Pinpoint the cell where the given text exists, returning its (X, Y) midpoint coordinate. 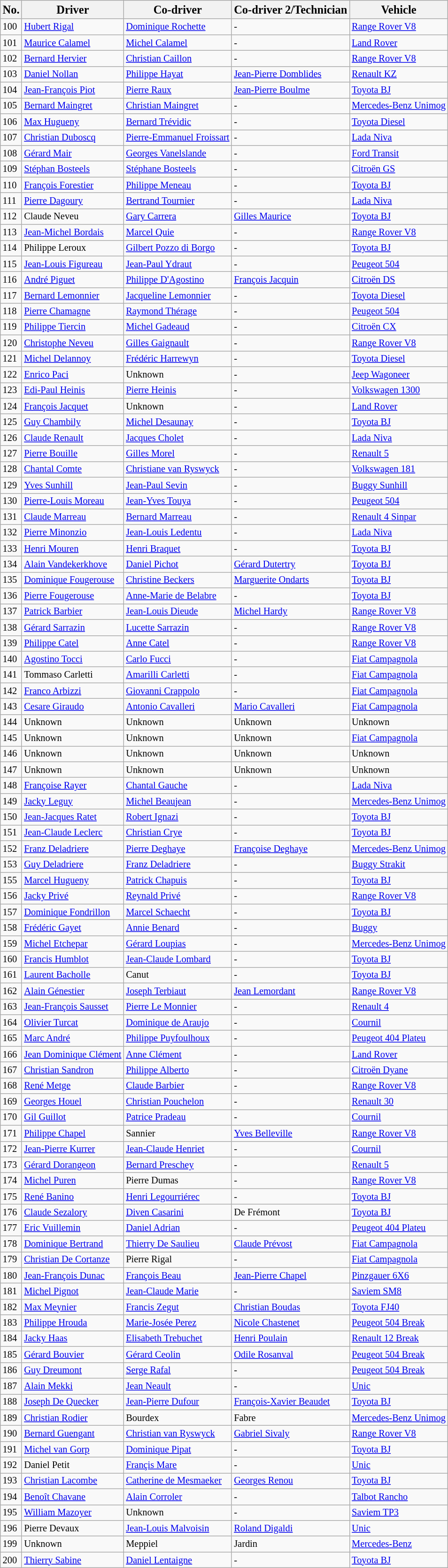
Volkswagen 181 (399, 469)
102 (11, 58)
François-Xavier Beaudet (290, 1402)
173 (11, 1165)
Daniel Adrian (178, 1228)
106 (11, 122)
153 (11, 865)
Bourdex (178, 1418)
Nicole Chastenet (290, 1323)
Patrice Pradeau (178, 1117)
195 (11, 1513)
Frédéric Gayet (72, 927)
Dominique Fondrillon (72, 912)
183 (11, 1323)
Stéphane Bosteels (178, 169)
100 (11, 27)
Gilles Maurice (290, 216)
112 (11, 216)
Marcel Schaecht (178, 912)
Dominique Pipat (178, 1449)
Daniel Petit (72, 1465)
Michel Desaunay (178, 422)
Jean Lemordant (290, 991)
Bernard Marreau (178, 517)
Christian Caillon (178, 58)
Michel Puren (72, 1181)
Dominique Rochette (178, 27)
134 (11, 564)
178 (11, 1244)
Henri Legourriérec (178, 1197)
Toyota FJ40 (399, 1307)
160 (11, 959)
Pierre Rigal (178, 1259)
Christian Sandron (72, 1070)
Jean-Claude Lombard (178, 959)
Jean-Paul Ydraut (178, 264)
Jean-Louis Ledentu (178, 533)
Christine Beckers (178, 580)
135 (11, 580)
Georges Houel (72, 1102)
Yves Sunhill (72, 485)
Driver (72, 9)
Buggy Strakit (399, 865)
Pierre-Louis Moreau (72, 501)
Michel Calamel (178, 43)
Jacky Haas (72, 1338)
127 (11, 454)
Philippe Puyfoulhoux (178, 1038)
Pierre Fougerouse (72, 596)
Saviem SM8 (399, 1291)
138 (11, 627)
Jean-Claude Leclerc (72, 833)
Pierre Raux (178, 90)
161 (11, 975)
Christian Duboscq (72, 138)
Henri Mouren (72, 548)
Alain Vandekerkhove (72, 564)
Gilles Gaignault (178, 343)
Jean-Pierre Chapel (290, 1275)
Amarilli Carletti (178, 675)
Pierre Dumas (178, 1181)
Claude Neveu (72, 216)
172 (11, 1149)
De Frémont (290, 1212)
Gabriel Sivaly (290, 1433)
Jean Dominique Clément (72, 1054)
Jean-Claude Marie (178, 1291)
Dominique Bertrand (72, 1244)
Gérard Bouvier (72, 1354)
Chantal Gauche (178, 786)
Buggy Sunhill (399, 485)
Pierre Dagoury (72, 201)
147 (11, 770)
115 (11, 264)
Jean-François Sausset (72, 1007)
Raymond Thérage (178, 311)
Philippe Hrouda (72, 1323)
Edi-Paul Heinis (72, 390)
Renault 4 (399, 1007)
Agostino Tocci (72, 659)
108 (11, 153)
130 (11, 501)
182 (11, 1307)
Renault 4 Sinpar (399, 517)
Patrick Chapuis (178, 880)
186 (11, 1370)
Renault KZ (399, 74)
Carlo Fucci (178, 659)
Gary Carrera (178, 216)
179 (11, 1259)
148 (11, 786)
131 (11, 517)
164 (11, 1022)
116 (11, 279)
Christian De Cortanze (72, 1259)
143 (11, 706)
Jean-Pierre Domblides (290, 74)
Claude Renault (72, 438)
Françis Mare (178, 1465)
Bernard Lemonnier (72, 295)
Vehicle (399, 9)
Franco Arbizzi (72, 691)
Bertrand Tournier (178, 201)
141 (11, 675)
187 (11, 1386)
110 (11, 185)
176 (11, 1212)
189 (11, 1418)
Gil Guillot (72, 1117)
Pierre Le Monnier (178, 1007)
No. (11, 9)
Jean-Claude Henriet (178, 1149)
Pierre-Emmanuel Froissart (178, 138)
Roland Digaldi (290, 1528)
Francis Humblot (72, 959)
101 (11, 43)
174 (11, 1181)
François Jacquet (72, 406)
129 (11, 485)
Jean-Pierre Dufour (178, 1402)
Talbot Rancho (399, 1497)
Tommaso Carletti (72, 675)
105 (11, 106)
191 (11, 1449)
162 (11, 991)
Cesare Giraudo (72, 706)
133 (11, 548)
169 (11, 1102)
145 (11, 738)
Philippe D'Agostino (178, 279)
Catherine de Mesmaeker (178, 1481)
Christian Crye (178, 833)
Jacky Leguy (72, 801)
Daniel Lentaigne (178, 1560)
Alain Mekki (72, 1386)
Pierre Chamagne (72, 311)
Guy Deladriere (72, 865)
Marc André (72, 1038)
Serge Rafal (178, 1370)
Enrico Paci (72, 374)
Bernard Guengant (72, 1433)
Jacqueline Lemonnier (178, 295)
Bernard Maingret (72, 106)
Jean-Jacques Ratet (72, 817)
118 (11, 311)
159 (11, 943)
Pierre Deghaye (178, 849)
199 (11, 1544)
Georges Renou (290, 1481)
Max Meynier (72, 1307)
Jean-François Dunac (72, 1275)
Gérard Mair (72, 153)
Henri Poulain (290, 1338)
Saviem TP3 (399, 1513)
139 (11, 643)
Christian Lacombe (72, 1481)
120 (11, 343)
194 (11, 1497)
Philippe Tiercin (72, 327)
Thierry Sabine (72, 1560)
Pierre Heinis (178, 390)
Marcel Quie (178, 232)
121 (11, 359)
Bernard Trévidic (178, 122)
Philippe Leroux (72, 248)
Frédéric Harrewyn (178, 359)
137 (11, 611)
Pierre Bouille (72, 454)
François Jacquin (290, 279)
Jean-Louis Figureau (72, 264)
Dominique Fougerouse (72, 580)
Françoise Rayer (72, 786)
Joseph De Quecker (72, 1402)
Fabre (290, 1418)
188 (11, 1402)
Michel Hardy (290, 611)
René Metge (72, 1086)
136 (11, 596)
Francis Zegut (178, 1307)
113 (11, 232)
Jacky Privé (72, 896)
Co-driver 2/Technician (290, 9)
166 (11, 1054)
193 (11, 1481)
Marie-Josée Perez (178, 1323)
Gilbert Pozzo di Borgo (178, 248)
103 (11, 74)
Jean-Louis Dieude (178, 611)
Jean-Michel Bordais (72, 232)
184 (11, 1338)
Pinzgauer 6X6 (399, 1275)
Michel van Gorp (72, 1449)
132 (11, 533)
170 (11, 1117)
171 (11, 1133)
192 (11, 1465)
Michel Beaujean (178, 801)
Citroën Dyane (399, 1070)
150 (11, 817)
Chantal Comte (72, 469)
Christian Boudas (290, 1307)
190 (11, 1433)
167 (11, 1070)
Max Hugueny (72, 122)
Reynald Privé (178, 896)
157 (11, 912)
165 (11, 1038)
Gérard Dutertry (290, 564)
123 (11, 390)
Citroën GS (399, 169)
107 (11, 138)
Michel Gadeaud (178, 327)
Gérard Dorangeon (72, 1165)
Ford Transit (399, 153)
Patrick Barbier (72, 611)
177 (11, 1228)
Sannier (178, 1133)
Guy Dreumont (72, 1370)
Buggy (399, 927)
Jeep Wagoneer (399, 374)
Stéphan Bosteels (72, 169)
Bernard Preschey (178, 1165)
Claude Barbier (178, 1086)
Meppiel (178, 1544)
Claude Prévost (290, 1244)
Thierry De Saulieu (178, 1244)
196 (11, 1528)
Antonio Cavalleri (178, 706)
Mario Cavalleri (290, 706)
Joseph Terbiaut (178, 991)
André Piguet (72, 279)
Marcel Hugueny (72, 880)
Volkswagen 1300 (399, 390)
Odile Rosanval (290, 1354)
Daniel Nollan (72, 74)
Marguerite Ondarts (290, 580)
155 (11, 880)
Anne Catel (178, 643)
Michel Etchepar (72, 943)
126 (11, 438)
Philippe Chapel (72, 1133)
Guy Chambily (72, 422)
Jean-Paul Sevin (178, 485)
Jean-Louis Malvoisin (178, 1528)
François Forestier (72, 185)
180 (11, 1275)
124 (11, 406)
Alain Corroler (178, 1497)
125 (11, 422)
Annie Benard (178, 927)
Georges Vanelslande (178, 153)
Michel Delannoy (72, 359)
142 (11, 691)
Dominique de Araujo (178, 1022)
149 (11, 801)
158 (11, 927)
Christian Maingret (178, 106)
109 (11, 169)
140 (11, 659)
152 (11, 849)
Co-driver (178, 9)
Gérard Loupias (178, 943)
Bernard Hervier (72, 58)
Gilles Morel (178, 454)
200 (11, 1560)
122 (11, 374)
Philippe Meneau (178, 185)
Jacques Cholet (178, 438)
Yves Belleville (290, 1133)
Jean-François Piot (72, 90)
Laurent Bacholle (72, 975)
163 (11, 1007)
Robert Ignazi (178, 817)
Pierre Devaux (72, 1528)
Gérard Ceolin (178, 1354)
René Banino (72, 1197)
Eric Vuillemin (72, 1228)
111 (11, 201)
181 (11, 1291)
Maurice Calamel (72, 43)
168 (11, 1086)
Diven Casarini (178, 1212)
Mercedes-Benz (399, 1544)
Claude Sezalory (72, 1212)
Alain Génestier (72, 991)
Renault 30 (399, 1102)
Christiane van Ryswyck (178, 469)
104 (11, 90)
Philippe Alberto (178, 1070)
144 (11, 722)
Philippe Catel (72, 643)
Michel Pignot (72, 1291)
Hubert Rigal (72, 27)
Jardin (290, 1544)
Philippe Hayat (178, 74)
Gérard Sarrazin (72, 627)
Jean-Pierre Kurrer (72, 1149)
119 (11, 327)
Anne-Marie de Belabre (178, 596)
Christian Rodier (72, 1418)
François Beau (178, 1275)
Jean Neault (178, 1386)
Citroën CX (399, 327)
185 (11, 1354)
146 (11, 754)
Olivier Turcat (72, 1022)
Henri Braquet (178, 548)
Claude Marreau (72, 517)
Pierre Minonzio (72, 533)
156 (11, 896)
Canut (178, 975)
151 (11, 833)
Jean-Pierre Boulme (290, 90)
William Mazoyer (72, 1513)
Renault 12 Break (399, 1338)
Anne Clément (178, 1054)
Christian Pouchelon (178, 1102)
Citroën DS (399, 279)
Lucette Sarrazin (178, 627)
Françoise Deghaye (290, 849)
Christophe Neveu (72, 343)
Daniel Pichot (178, 564)
117 (11, 295)
Benoît Chavane (72, 1497)
Elisabeth Trebuchet (178, 1338)
Christian van Ryswyck (178, 1433)
Giovanni Crappolo (178, 691)
Jean-Yves Touya (178, 501)
175 (11, 1197)
114 (11, 248)
128 (11, 469)
